Locate the cell with the specified text and output its [x, y] center coordinate. 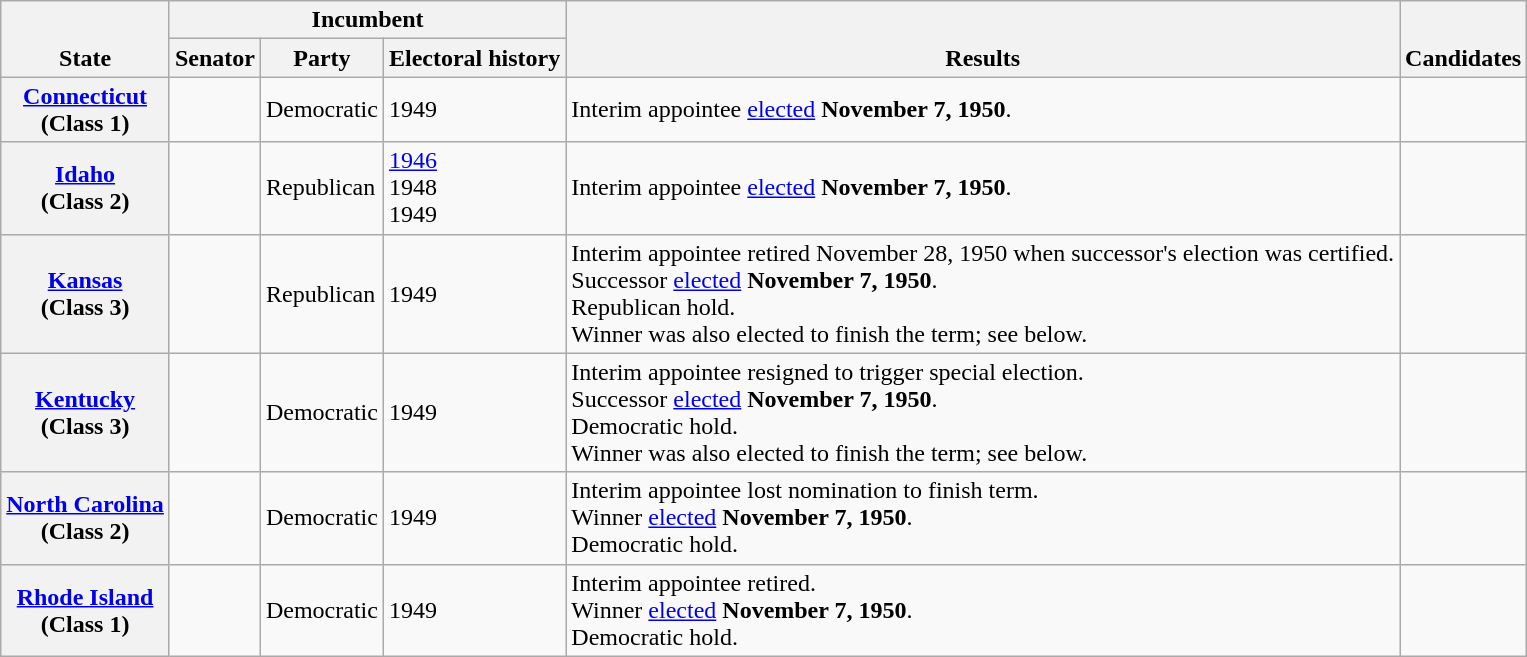
Results [983, 39]
Kentucky(Class 3) [86, 412]
Senator [214, 58]
State [86, 39]
North Carolina(Class 2) [86, 518]
Party [322, 58]
Connecticut(Class 1) [86, 110]
Rhode Island(Class 1) [86, 610]
Candidates [1464, 39]
Interim appointee retired.Winner elected November 7, 1950.Democratic hold. [983, 610]
Incumbent [367, 20]
Interim appointee lost nomination to finish term.Winner elected November 7, 1950.Democratic hold. [983, 518]
Electoral history [474, 58]
Idaho(Class 2) [86, 188]
1946 1948 1949 [474, 188]
Kansas(Class 3) [86, 294]
